From the cell containing the given text, extract its center point as [x, y] coordinate. 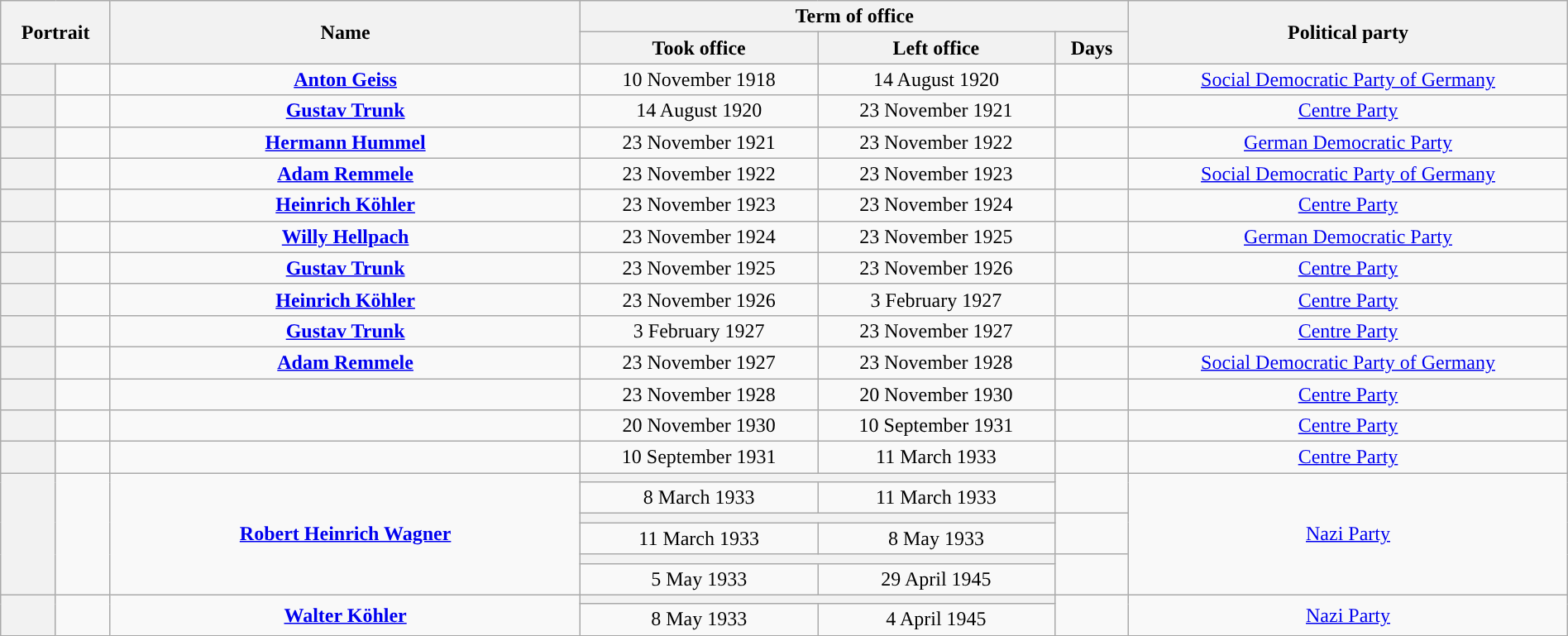
Anton Geiss [345, 79]
Name [345, 32]
5 May 1933 [700, 579]
Left office [936, 48]
Days [1092, 48]
4 April 1945 [936, 619]
Political party [1348, 32]
Portrait [56, 32]
29 April 1945 [936, 579]
8 March 1933 [700, 498]
Robert Heinrich Wagner [345, 534]
Term of office [855, 17]
Hermann Hummel [345, 142]
Willy Hellpach [345, 237]
10 November 1918 [700, 79]
Walter Köhler [345, 615]
Took office [700, 48]
